Find where the given text appears and provide that cell's center as [X, Y] coordinate. 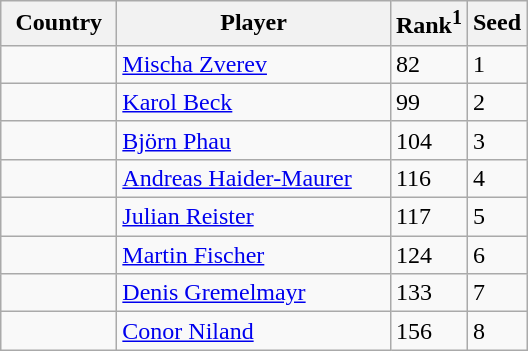
6 [496, 255]
Julian Reister [254, 217]
5 [496, 217]
117 [428, 217]
Conor Niland [254, 331]
Mischa Zverev [254, 64]
116 [428, 178]
124 [428, 255]
3 [496, 140]
Björn Phau [254, 140]
1 [496, 64]
Martin Fischer [254, 255]
133 [428, 293]
99 [428, 102]
Seed [496, 24]
156 [428, 331]
Player [254, 24]
2 [496, 102]
82 [428, 64]
Country [59, 24]
4 [496, 178]
Andreas Haider-Maurer [254, 178]
Denis Gremelmayr [254, 293]
Rank1 [428, 24]
104 [428, 140]
Karol Beck [254, 102]
8 [496, 331]
7 [496, 293]
